Determine the (x, y) coordinate at the center of the cell enclosing the given text.  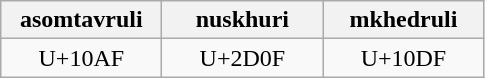
U+10AF (82, 58)
U+2D0F (242, 58)
asomtavruli (82, 20)
mkhedruli (404, 20)
nuskhuri (242, 20)
U+10DF (404, 58)
